Find where the given text appears and provide that cell's center as [X, Y] coordinate. 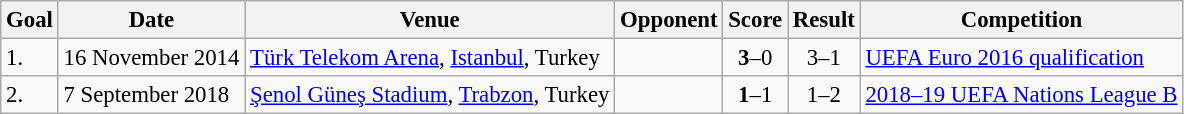
16 November 2014 [151, 58]
Opponent [669, 20]
2. [30, 95]
2018–19 UEFA Nations League B [1022, 95]
7 September 2018 [151, 95]
Türk Telekom Arena, Istanbul, Turkey [430, 58]
3–0 [756, 58]
1–1 [756, 95]
Result [824, 20]
Competition [1022, 20]
Şenol Güneş Stadium, Trabzon, Turkey [430, 95]
3–1 [824, 58]
UEFA Euro 2016 qualification [1022, 58]
1. [30, 58]
Score [756, 20]
Venue [430, 20]
Date [151, 20]
1–2 [824, 95]
Goal [30, 20]
